Pinpoint the cell where the given text exists, returning its [X, Y] midpoint coordinate. 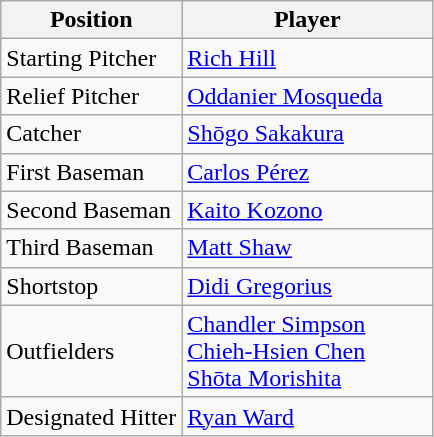
Catcher [92, 134]
Third Baseman [92, 248]
Oddanier Mosqueda [308, 96]
Ryan Ward [308, 416]
First Baseman [92, 172]
Matt Shaw [308, 248]
Starting Pitcher [92, 58]
Relief Pitcher [92, 96]
Outfielders [92, 351]
Shortstop [92, 286]
Player [308, 20]
Kaito Kozono [308, 210]
Position [92, 20]
Shōgo Sakakura [308, 134]
Second Baseman [92, 210]
Didi Gregorius [308, 286]
Rich Hill [308, 58]
Chandler Simpson Chieh-Hsien Chen Shōta Morishita [308, 351]
Designated Hitter [92, 416]
Carlos Pérez [308, 172]
